From the cell containing the given text, extract its center point as [X, Y] coordinate. 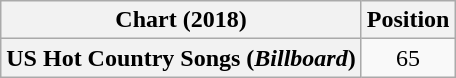
Chart (2018) [181, 20]
US Hot Country Songs (Billboard) [181, 58]
Position [408, 20]
65 [408, 58]
